Capture the cell that displays the provided text and extract its [X, Y] central coordinate. 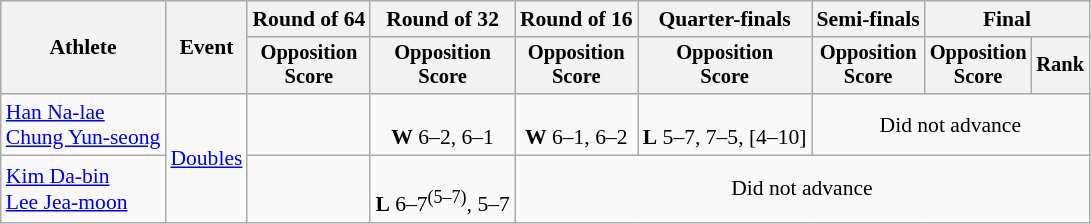
Athlete [84, 48]
Han Na-laeChung Yun-seong [84, 124]
Round of 64 [308, 19]
W 6–2, 6–1 [442, 124]
Doubles [206, 158]
L 6–7(5–7), 5–7 [442, 190]
Event [206, 48]
Rank [1060, 66]
Round of 16 [576, 19]
W 6–1, 6–2 [576, 124]
Semi-finals [868, 19]
Quarter-finals [725, 19]
Round of 32 [442, 19]
Kim Da-binLee Jea-moon [84, 190]
L 5–7, 7–5, [4–10] [725, 124]
Final [1007, 19]
